Find where the given text appears and provide that cell's center as [X, Y] coordinate. 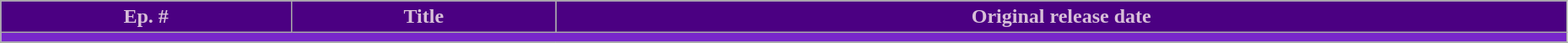
Title [423, 17]
Original release date [1061, 17]
Ep. # [147, 17]
